Return [x, y] of the center of cell containing provided text 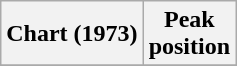
Peakposition [189, 34]
Chart (1973) [72, 34]
